Identify which cell holds the provided text, then report its [x, y] central coordinate. 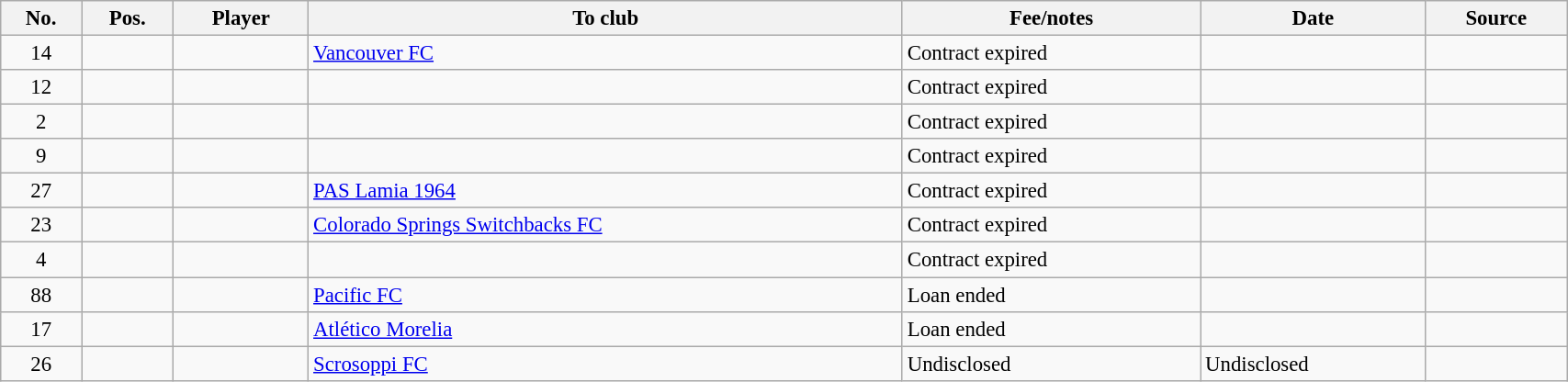
23 [41, 225]
Vancouver FC [606, 53]
Scrosoppi FC [606, 364]
PAS Lamia 1964 [606, 191]
88 [41, 295]
14 [41, 53]
26 [41, 364]
17 [41, 329]
Colorado Springs Switchbacks FC [606, 225]
Player [241, 18]
Atlético Morelia [606, 329]
4 [41, 260]
No. [41, 18]
To club [606, 18]
Fee/notes [1051, 18]
9 [41, 156]
Pacific FC [606, 295]
27 [41, 191]
2 [41, 122]
Pos. [128, 18]
12 [41, 87]
Source [1496, 18]
Date [1314, 18]
